From the cell containing the given text, extract its center point as [x, y] coordinate. 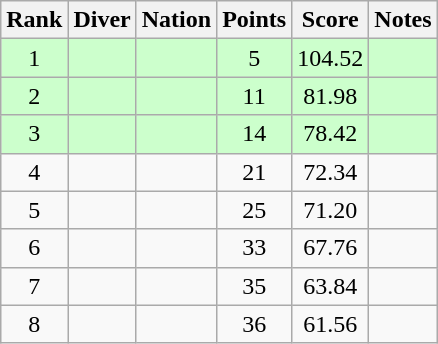
14 [254, 134]
33 [254, 248]
67.76 [330, 248]
7 [34, 286]
72.34 [330, 172]
Score [330, 20]
Rank [34, 20]
71.20 [330, 210]
4 [34, 172]
63.84 [330, 286]
1 [34, 58]
81.98 [330, 96]
Nation [176, 20]
78.42 [330, 134]
36 [254, 324]
Points [254, 20]
25 [254, 210]
2 [34, 96]
35 [254, 286]
104.52 [330, 58]
61.56 [330, 324]
3 [34, 134]
6 [34, 248]
Notes [403, 20]
11 [254, 96]
21 [254, 172]
8 [34, 324]
Diver [102, 20]
